Find where the given text appears and provide that cell's center as [x, y] coordinate. 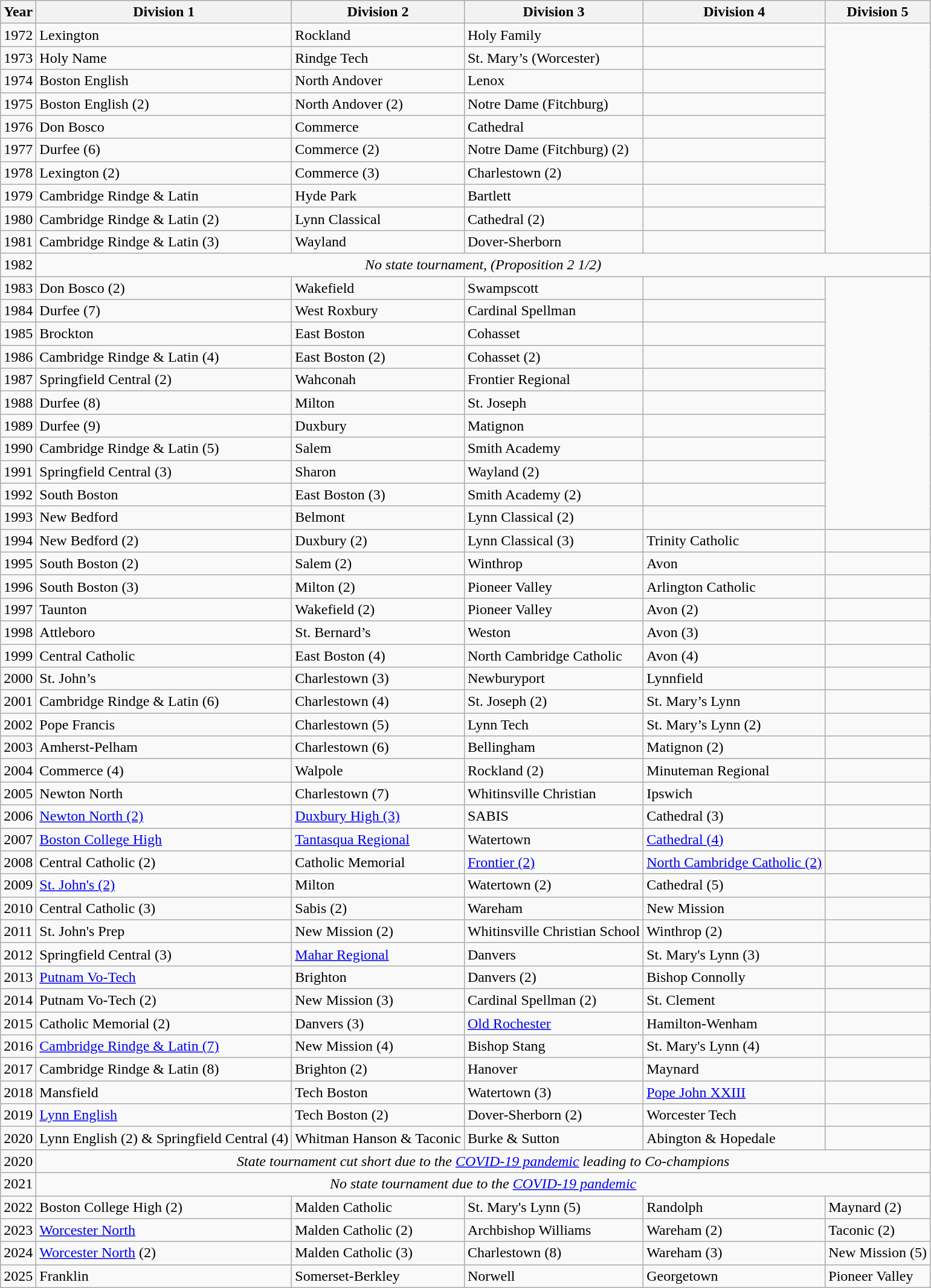
Dover-Sherborn (2) [553, 1115]
Cathedral (3) [735, 816]
Cambridge Rindge & Latin (5) [164, 449]
St. Mary's Lynn (5) [553, 1207]
1989 [18, 426]
Whitinsville Christian [553, 793]
Brighton [378, 977]
St. Joseph [553, 403]
St. Mary’s Lynn (2) [735, 725]
New Bedford [164, 517]
2002 [18, 725]
1986 [18, 357]
Commerce [378, 127]
2008 [18, 862]
Swampscott [553, 288]
Lynn Classical (2) [553, 517]
1977 [18, 150]
Trinity Catholic [735, 540]
Springfield Central (2) [164, 380]
1973 [18, 58]
Frontier (2) [553, 862]
Bartlett [553, 196]
Putnam Vo-Tech (2) [164, 1000]
Charlestown (7) [378, 793]
1974 [18, 81]
2025 [18, 1276]
Burke & Sutton [553, 1138]
Dover-Sherborn [553, 242]
New Mission [735, 908]
Matignon [553, 426]
Lynn Classical [378, 219]
East Boston [378, 334]
New Mission (5) [878, 1253]
2024 [18, 1253]
St. Bernard’s [378, 632]
Charlestown (5) [378, 725]
Catholic Memorial (2) [164, 1024]
Wareham (2) [735, 1230]
2009 [18, 885]
Cohasset [553, 334]
Cambridge Rindge & Latin (4) [164, 357]
South Boston (3) [164, 586]
1987 [18, 380]
St. Mary's Lynn (4) [735, 1046]
Avon [735, 563]
Don Bosco (2) [164, 288]
Durfee (6) [164, 150]
No state tournament, (Proposition 2 1/2) [483, 264]
Rindge Tech [378, 58]
1996 [18, 586]
2011 [18, 931]
Lynnfield [735, 679]
1994 [18, 540]
Whitinsville Christian School [553, 931]
New Mission (3) [378, 1000]
1980 [18, 219]
St. John's Prep [164, 931]
Milton (2) [378, 586]
Cathedral (4) [735, 839]
Hanover [553, 1069]
Cambridge Rindge & Latin (7) [164, 1046]
Durfee (9) [164, 426]
Cardinal Spellman (2) [553, 1000]
1992 [18, 495]
Charlestown (2) [553, 173]
Cambridge Rindge & Latin [164, 196]
St. Clement [735, 1000]
Central Catholic (2) [164, 862]
2007 [18, 839]
1991 [18, 472]
Attleboro [164, 632]
East Boston (3) [378, 495]
Tech Boston [378, 1092]
2023 [18, 1230]
Putnam Vo-Tech [164, 977]
Division 4 [735, 12]
Danvers (2) [553, 977]
Cathedral [553, 127]
Malden Catholic (3) [378, 1253]
Cathedral (2) [553, 219]
Danvers (3) [378, 1024]
Rockland (2) [553, 771]
Maynard (2) [878, 1207]
Charlestown (8) [553, 1253]
Wakefield [378, 288]
North Cambridge Catholic [553, 655]
Tantasqua Regional [378, 839]
Charlestown (3) [378, 679]
New Mission (4) [378, 1046]
2014 [18, 1000]
2017 [18, 1069]
Winthrop [553, 563]
Cambridge Rindge & Latin (8) [164, 1069]
Division 5 [878, 12]
St. John's (2) [164, 885]
Don Bosco [164, 127]
Charlestown (4) [378, 702]
2005 [18, 793]
Worcester North (2) [164, 1253]
2000 [18, 679]
Watertown [553, 839]
No state tournament due to the COVID-19 pandemic [483, 1184]
Archbishop Williams [553, 1230]
Hyde Park [378, 196]
West Roxbury [378, 311]
Arlington Catholic [735, 586]
Wayland [378, 242]
Bellingham [553, 748]
New Bedford (2) [164, 540]
1982 [18, 264]
Durfee (8) [164, 403]
Salem (2) [378, 563]
Newton North (2) [164, 816]
Amherst-Pelham [164, 748]
1990 [18, 449]
SABIS [553, 816]
Worcester Tech [735, 1115]
Division 3 [553, 12]
Cohasset (2) [553, 357]
1997 [18, 609]
St. Mary’s Lynn [735, 702]
Wareham [553, 908]
North Andover [378, 81]
Mansfield [164, 1092]
East Boston (4) [378, 655]
Boston English (2) [164, 104]
Winthrop (2) [735, 931]
St. Joseph (2) [553, 702]
2004 [18, 771]
2003 [18, 748]
Whitman Hanson & Taconic [378, 1138]
Cambridge Rindge & Latin (6) [164, 702]
Cardinal Spellman [553, 311]
Wahconah [378, 380]
Franklin [164, 1276]
East Boston (2) [378, 357]
Avon (4) [735, 655]
1995 [18, 563]
Central Catholic [164, 655]
Division 1 [164, 12]
Ipswich [735, 793]
Minuteman Regional [735, 771]
Boston College High [164, 839]
Sharon [378, 472]
Mahar Regional [378, 954]
Pope Francis [164, 725]
Malden Catholic [378, 1207]
South Boston (2) [164, 563]
Worcester North [164, 1230]
Sabis (2) [378, 908]
Lexington [164, 35]
Commerce (3) [378, 173]
1993 [18, 517]
St. John’s [164, 679]
Year [18, 12]
1972 [18, 35]
South Boston [164, 495]
Commerce (2) [378, 150]
Duxbury [378, 426]
Weston [553, 632]
Division 2 [378, 12]
Old Rochester [553, 1024]
North Cambridge Catholic (2) [735, 862]
2019 [18, 1115]
Pope John XXIII [735, 1092]
Georgetown [735, 1276]
2010 [18, 908]
1983 [18, 288]
2016 [18, 1046]
Watertown (3) [553, 1092]
Bishop Connolly [735, 977]
State tournament cut short due to the COVID-19 pandemic leading to Co-champions [483, 1161]
1979 [18, 196]
2015 [18, 1024]
1984 [18, 311]
Lexington (2) [164, 173]
1999 [18, 655]
Newton North [164, 793]
1978 [18, 173]
Durfee (7) [164, 311]
Duxbury High (3) [378, 816]
2021 [18, 1184]
1998 [18, 632]
Boston English [164, 81]
Avon (2) [735, 609]
Brighton (2) [378, 1069]
St. Mary's Lynn (3) [735, 954]
Charlestown (6) [378, 748]
Wakefield (2) [378, 609]
Lynn Classical (3) [553, 540]
2012 [18, 954]
1988 [18, 403]
Catholic Memorial [378, 862]
2018 [18, 1092]
Taconic (2) [878, 1230]
Brockton [164, 334]
1981 [18, 242]
Danvers [553, 954]
1985 [18, 334]
Lynn English [164, 1115]
Avon (3) [735, 632]
Malden Catholic (2) [378, 1230]
Duxbury (2) [378, 540]
New Mission (2) [378, 931]
Somerset-Berkley [378, 1276]
Central Catholic (3) [164, 908]
Wareham (3) [735, 1253]
Norwell [553, 1276]
Cathedral (5) [735, 885]
Maynard [735, 1069]
Walpole [378, 771]
Bishop Stang [553, 1046]
2001 [18, 702]
North Andover (2) [378, 104]
Hamilton-Wenham [735, 1024]
Lynn English (2) & Springfield Central (4) [164, 1138]
Newburyport [553, 679]
Randolph [735, 1207]
2022 [18, 1207]
Notre Dame (Fitchburg) [553, 104]
Notre Dame (Fitchburg) (2) [553, 150]
Rockland [378, 35]
1975 [18, 104]
Belmont [378, 517]
Wayland (2) [553, 472]
Watertown (2) [553, 885]
Cambridge Rindge & Latin (3) [164, 242]
Tech Boston (2) [378, 1115]
Lenox [553, 81]
Frontier Regional [553, 380]
1976 [18, 127]
2006 [18, 816]
Lynn Tech [553, 725]
Commerce (4) [164, 771]
Salem [378, 449]
Cambridge Rindge & Latin (2) [164, 219]
Smith Academy (2) [553, 495]
Holy Name [164, 58]
Matignon (2) [735, 748]
Smith Academy [553, 449]
Boston College High (2) [164, 1207]
St. Mary’s (Worcester) [553, 58]
2013 [18, 977]
Abington & Hopedale [735, 1138]
Taunton [164, 609]
Holy Family [553, 35]
